From the cell containing the given text, extract its center point as (x, y) coordinate. 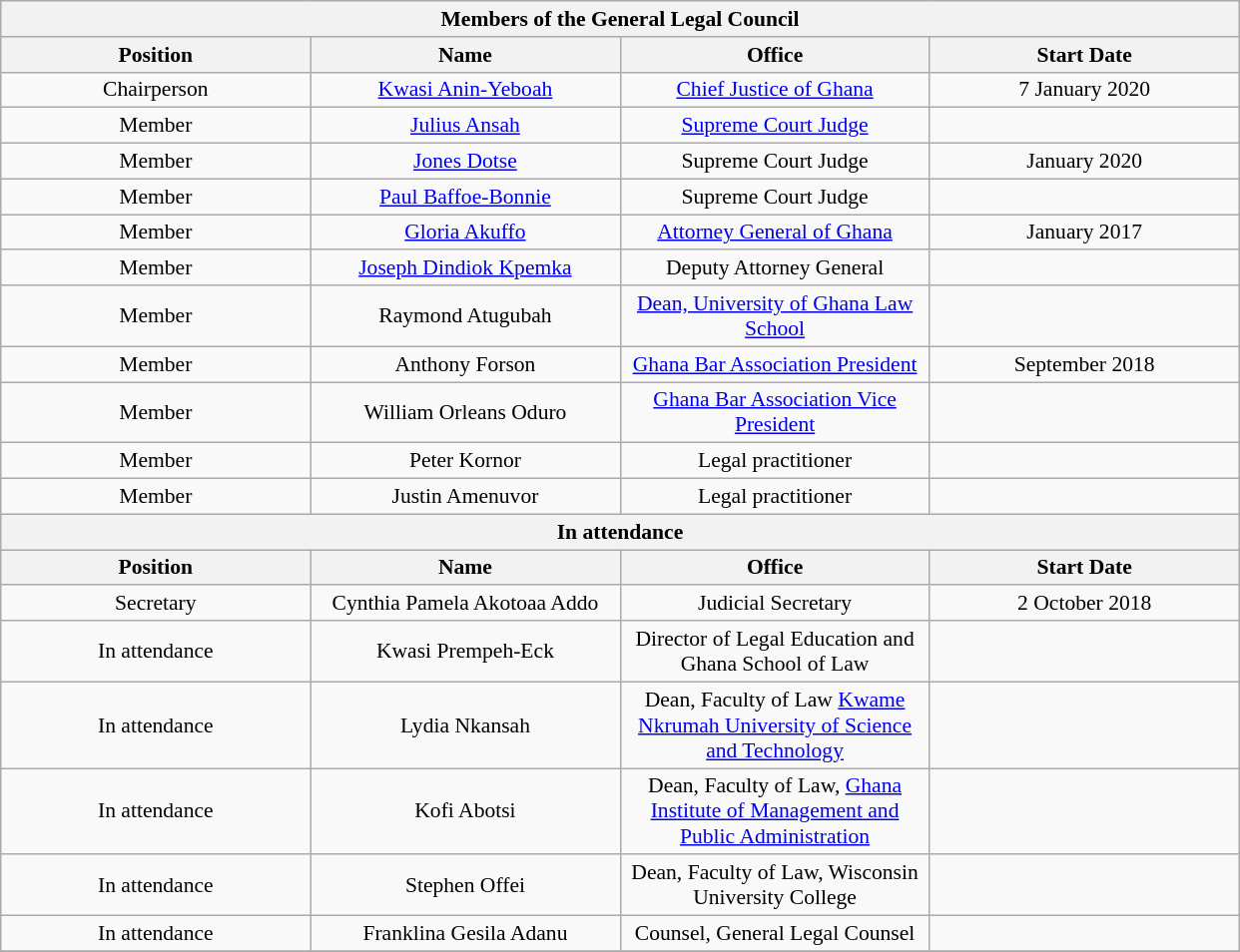
Peter Kornor (465, 461)
Paul Baffoe-Bonnie (465, 197)
Justin Amenuvor (465, 497)
Dean, University of Ghana Law School (775, 315)
Members of the General Legal Council (620, 19)
Anthony Forson (465, 364)
Counsel, General Legal Counsel (775, 934)
Deputy Attorney General (775, 268)
Kwasi Anin-Yeboah (465, 90)
Director of Legal Education and Ghana School of Law (775, 651)
Dean, Faculty of Law, Ghana Institute of Management and Public Administration (775, 812)
7 January 2020 (1084, 90)
Joseph Dindiok Kpemka (465, 268)
Julius Ansah (465, 126)
Lydia Nkansah (465, 724)
Stephen Offei (465, 886)
Kwasi Prempeh-Eck (465, 651)
January 2017 (1084, 233)
Attorney General of Ghana (775, 233)
Dean, Faculty of Law Kwame Nkrumah University of Science and Technology (775, 724)
Franklina Gesila Adanu (465, 934)
Ghana Bar Association Vice President (775, 413)
Dean, Faculty of Law, Wisconsin University College (775, 886)
Jones Dotse (465, 162)
January 2020 (1084, 162)
Kofi Abotsi (465, 812)
September 2018 (1084, 364)
2 October 2018 (1084, 604)
Secretary (156, 604)
Gloria Akuffo (465, 233)
Judicial Secretary (775, 604)
Chairperson (156, 90)
William Orleans Oduro (465, 413)
Ghana Bar Association President (775, 364)
Chief Justice of Ghana (775, 90)
Cynthia Pamela Akotoaa Addo (465, 604)
Raymond Atugubah (465, 315)
